For the text-containing cell, return its midpoint in [X, Y] coordinate format. 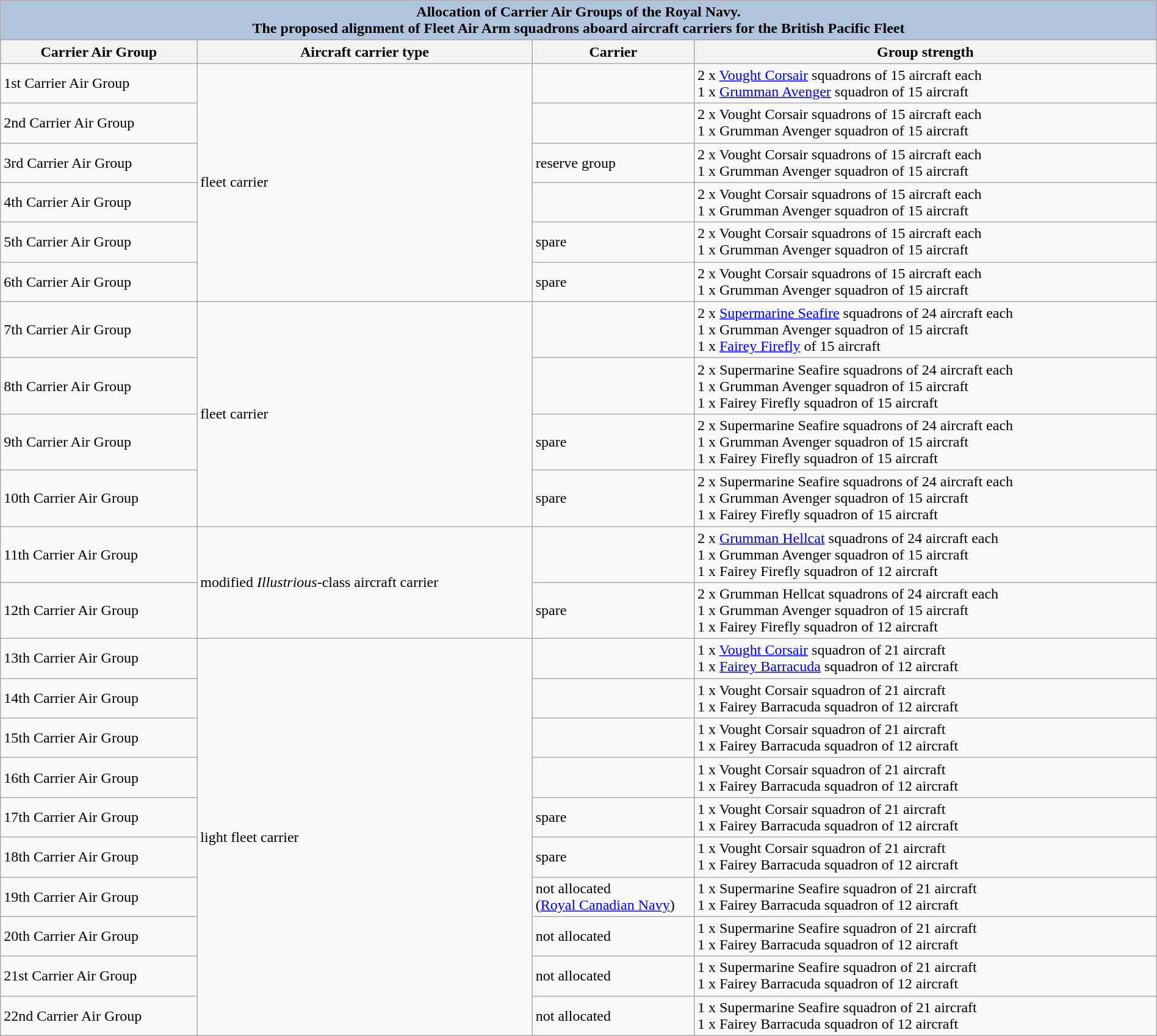
light fleet carrier [365, 837]
9th Carrier Air Group [99, 442]
14th Carrier Air Group [99, 698]
modified Illustrious-class aircraft carrier [365, 582]
21st Carrier Air Group [99, 976]
12th Carrier Air Group [99, 611]
Aircraft carrier type [365, 52]
20th Carrier Air Group [99, 936]
Carrier Air Group [99, 52]
Group strength [925, 52]
5th Carrier Air Group [99, 242]
19th Carrier Air Group [99, 897]
reserve group [613, 162]
10th Carrier Air Group [99, 498]
13th Carrier Air Group [99, 659]
1st Carrier Air Group [99, 83]
not allocated(Royal Canadian Navy) [613, 897]
11th Carrier Air Group [99, 554]
6th Carrier Air Group [99, 282]
2nd Carrier Air Group [99, 123]
4th Carrier Air Group [99, 203]
18th Carrier Air Group [99, 857]
8th Carrier Air Group [99, 386]
7th Carrier Air Group [99, 329]
16th Carrier Air Group [99, 777]
Carrier [613, 52]
22nd Carrier Air Group [99, 1015]
15th Carrier Air Group [99, 738]
17th Carrier Air Group [99, 818]
2 x Supermarine Seafire squadrons of 24 aircraft each1 x Grumman Avenger squadron of 15 aircraft1 x Fairey Firefly of 15 aircraft [925, 329]
3rd Carrier Air Group [99, 162]
